Scan for the cell matching the given text and deliver its [x, y] coordinate at center. 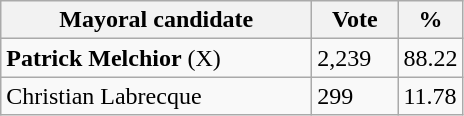
299 [355, 96]
2,239 [355, 58]
Christian Labrecque [156, 96]
% [430, 20]
Mayoral candidate [156, 20]
11.78 [430, 96]
Vote [355, 20]
88.22 [430, 58]
Patrick Melchior (X) [156, 58]
